Find where the given text appears and provide that cell's center as (x, y) coordinate. 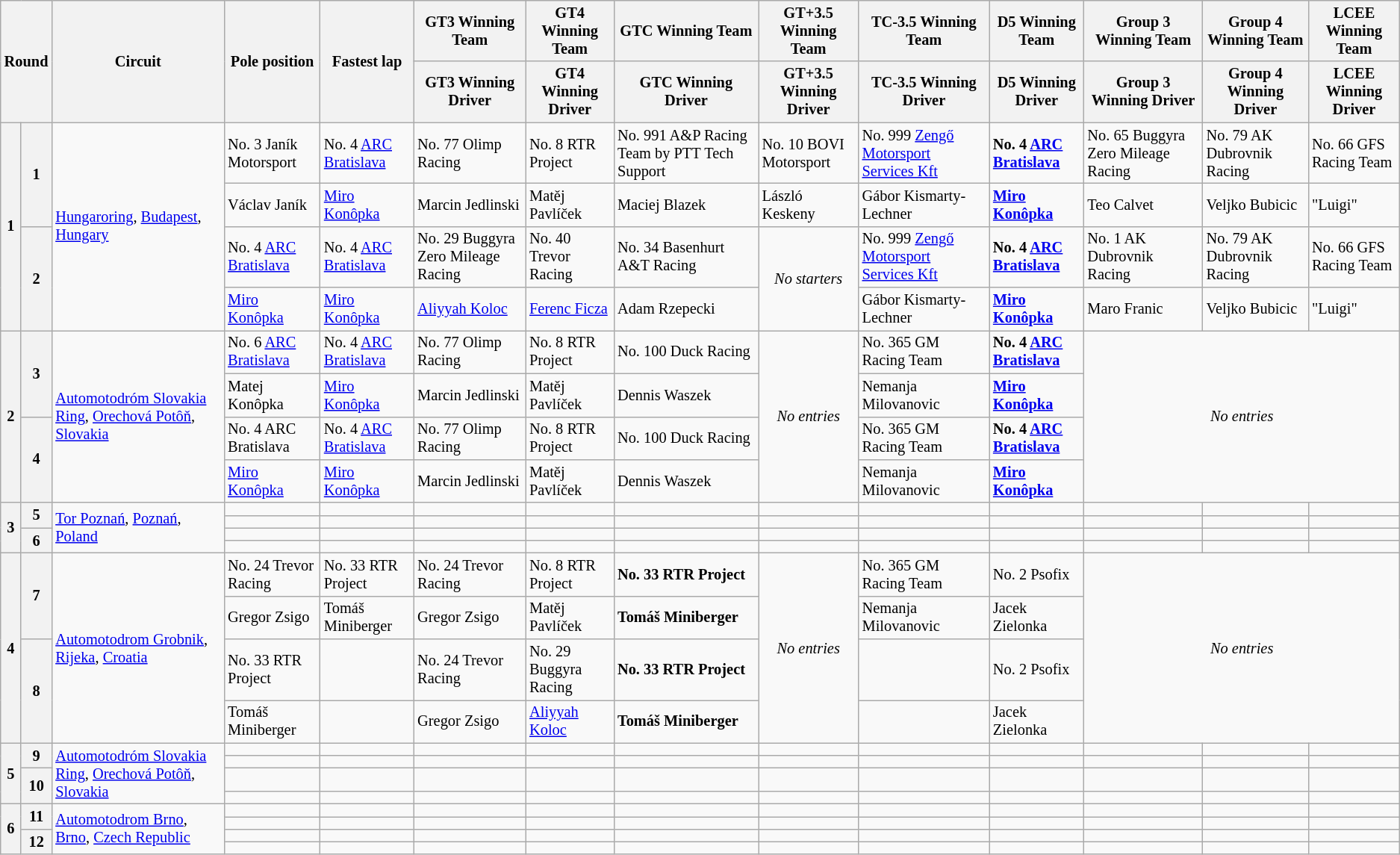
Adam Rzepecki (686, 309)
GTC Winning Driver (686, 92)
No. 29 Buggyra Racing (570, 670)
GT+3.5 Winning Driver (809, 92)
TC-3.5 Winning Team (924, 31)
No. 1 AK Dubrovnik Racing (1142, 257)
Circuit (137, 61)
Hungaroring, Budapest, Hungary (137, 227)
Pole position (272, 61)
No starters (809, 278)
12 (36, 842)
TC-3.5 Winning Driver (924, 92)
LCEE Winning Team (1354, 31)
László Keskeny (809, 205)
D5 Winning Team (1036, 31)
Group 4 Winning Team (1256, 31)
7 (36, 596)
No. 29 Buggyra Zero Mileage Racing (470, 257)
Teo Calvet (1142, 205)
Fastest lap (367, 61)
No. 991 A&P Racing Team by PTT Tech Support (686, 153)
Ferenc Ficza (570, 309)
GT3 Winning Driver (470, 92)
11 (36, 816)
No. 10 BOVI Motorsport (809, 153)
Group 4 Winning Driver (1256, 92)
GTC Winning Team (686, 31)
LCEE Winning Driver (1354, 92)
GT4 Winning Driver (570, 92)
Group 3 Winning Team (1142, 31)
Group 3 Winning Driver (1142, 92)
GT3 Winning Team (470, 31)
No. 34 Basenhurt A&T Racing (686, 257)
D5 Winning Driver (1036, 92)
9 (36, 756)
Automotodrom Grobnik, Rijeka, Croatia (137, 648)
Matej Konôpka (272, 395)
10 (36, 786)
Maro Franic (1142, 309)
No. 40 Trevor Racing (570, 257)
GT+3.5 Winning Team (809, 31)
Václav Janík (272, 205)
Automotodrom Brno, Brno, Czech Republic (137, 829)
No. 6 ARC Bratislava (272, 352)
8 (36, 691)
GT4 Winning Team (570, 31)
No. 3 Janík Motorsport (272, 153)
No. 65 Buggyra Zero Mileage Racing (1142, 153)
Round (27, 61)
Maciej Blazek (686, 205)
Tor Poznań, Poznań, Poland (137, 527)
